Search for the cell housing the specified text and yield its [x, y] center coordinate. 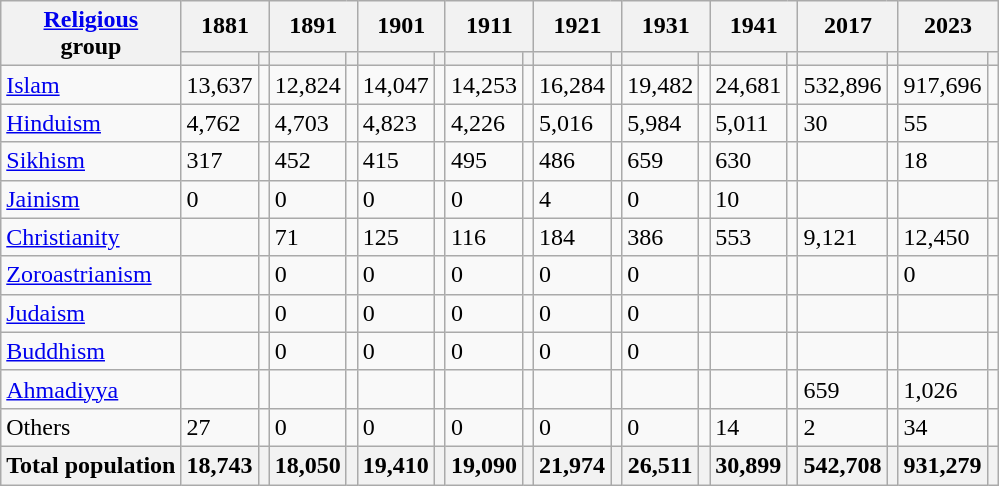
4,823 [396, 123]
4 [572, 199]
532,896 [842, 85]
4,226 [484, 123]
19,482 [660, 85]
386 [660, 237]
14,047 [396, 85]
1921 [578, 26]
Others [91, 427]
26,511 [660, 465]
34 [942, 427]
Buddhism [91, 351]
18,743 [220, 465]
14 [748, 427]
Judaism [91, 313]
13,637 [220, 85]
19,410 [396, 465]
9,121 [842, 237]
5,011 [748, 123]
486 [572, 161]
1881 [225, 26]
24,681 [748, 85]
125 [396, 237]
2 [842, 427]
553 [748, 237]
10 [748, 199]
917,696 [942, 85]
18 [942, 161]
452 [308, 161]
317 [220, 161]
Hinduism [91, 123]
Islam [91, 85]
1891 [313, 26]
415 [396, 161]
12,450 [942, 237]
27 [220, 427]
19,090 [484, 465]
2023 [948, 26]
Zoroastrianism [91, 275]
630 [748, 161]
5,016 [572, 123]
71 [308, 237]
18,050 [308, 465]
Total population [91, 465]
Sikhism [91, 161]
16,284 [572, 85]
1931 [666, 26]
1901 [401, 26]
14,253 [484, 85]
30 [842, 123]
931,279 [942, 465]
55 [942, 123]
1911 [489, 26]
2017 [848, 26]
495 [484, 161]
542,708 [842, 465]
4,762 [220, 123]
12,824 [308, 85]
4,703 [308, 123]
Jainism [91, 199]
5,984 [660, 123]
30,899 [748, 465]
1,026 [942, 389]
1941 [754, 26]
116 [484, 237]
184 [572, 237]
Christianity [91, 237]
Ahmadiyya [91, 389]
21,974 [572, 465]
Religiousgroup [91, 34]
